Identify which cell holds the provided text, then report its [X, Y] central coordinate. 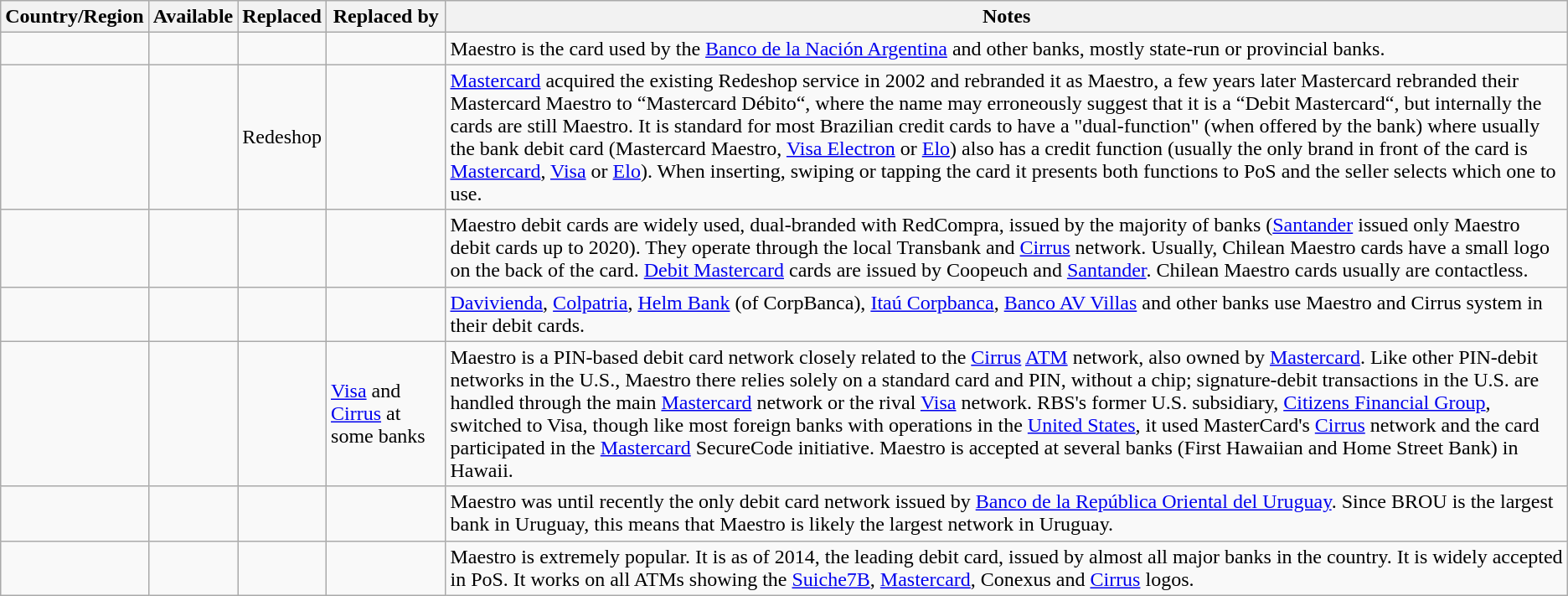
Visa and Cirrus at some banks [386, 414]
Maestro is the card used by the Banco de la Nación Argentina and other banks, mostly state-run or provincial banks. [1007, 49]
Notes [1007, 17]
Replaced [282, 17]
Redeshop [282, 137]
Country/Region [75, 17]
Replaced by [386, 17]
Davivienda, Colpatria, Helm Bank (of CorpBanca), Itaú Corpbanca, Banco AV Villas and other banks use Maestro and Cirrus system in their debit cards. [1007, 314]
Available [193, 17]
